Pinpoint the cell where the given text exists, returning its (X, Y) midpoint coordinate. 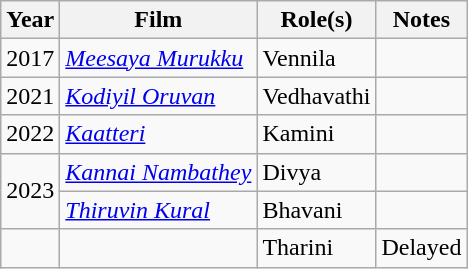
Kaatteri (158, 134)
Notes (422, 20)
Film (158, 20)
Kamini (316, 134)
Tharini (316, 248)
Kannai Nambathey (158, 172)
2022 (30, 134)
Vennila (316, 58)
Year (30, 20)
2021 (30, 96)
2023 (30, 191)
Delayed (422, 248)
Kodiyil Oruvan (158, 96)
2017 (30, 58)
Vedhavathi (316, 96)
Divya (316, 172)
Thiruvin Kural (158, 210)
Bhavani (316, 210)
Role(s) (316, 20)
Meesaya Murukku (158, 58)
